Output the (x, y) coordinate of the center of the cell containing the given text.  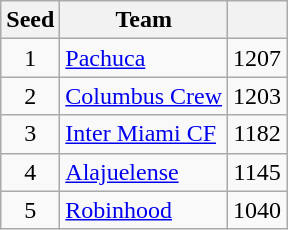
Columbus Crew (144, 96)
3 (30, 134)
1145 (258, 172)
Alajuelense (144, 172)
1203 (258, 96)
Pachuca (144, 58)
Team (144, 20)
4 (30, 172)
2 (30, 96)
1040 (258, 210)
Inter Miami CF (144, 134)
1182 (258, 134)
1 (30, 58)
1207 (258, 58)
Robinhood (144, 210)
5 (30, 210)
Seed (30, 20)
